Pinpoint the cell where the given text exists, returning its [x, y] midpoint coordinate. 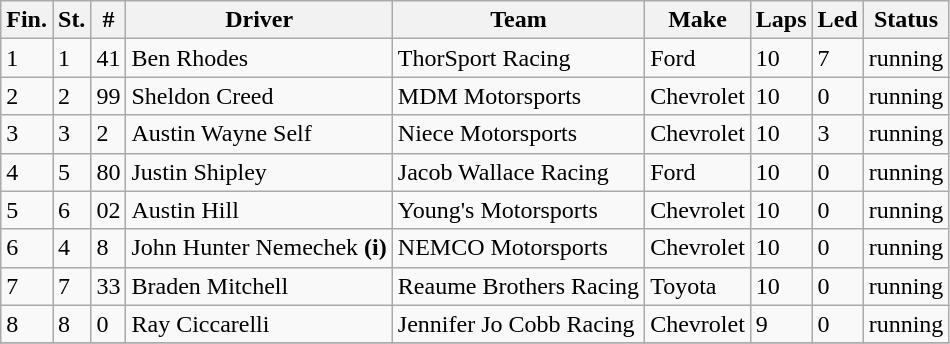
Fin. [27, 20]
Team [518, 20]
02 [108, 210]
80 [108, 172]
Austin Hill [259, 210]
St. [71, 20]
John Hunter Nemechek (i) [259, 248]
ThorSport Racing [518, 58]
Justin Shipley [259, 172]
Ray Ciccarelli [259, 324]
Reaume Brothers Racing [518, 286]
# [108, 20]
Sheldon Creed [259, 96]
Jacob Wallace Racing [518, 172]
Niece Motorsports [518, 134]
99 [108, 96]
9 [781, 324]
Toyota [698, 286]
Braden Mitchell [259, 286]
33 [108, 286]
Austin Wayne Self [259, 134]
Driver [259, 20]
Young's Motorsports [518, 210]
Make [698, 20]
41 [108, 58]
MDM Motorsports [518, 96]
Status [906, 20]
Jennifer Jo Cobb Racing [518, 324]
Led [838, 20]
Ben Rhodes [259, 58]
Laps [781, 20]
NEMCO Motorsports [518, 248]
